Pinpoint the cell where the given text exists, returning its [X, Y] midpoint coordinate. 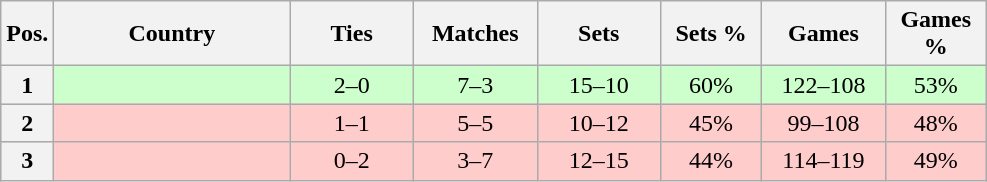
Games % [936, 34]
45% [712, 123]
Country [172, 34]
Games [824, 34]
1–1 [352, 123]
Sets [599, 34]
114–119 [824, 161]
49% [936, 161]
15–10 [599, 85]
Sets % [712, 34]
5–5 [475, 123]
3–7 [475, 161]
3 [28, 161]
1 [28, 85]
0–2 [352, 161]
44% [712, 161]
7–3 [475, 85]
99–108 [824, 123]
2–0 [352, 85]
Ties [352, 34]
Matches [475, 34]
122–108 [824, 85]
Pos. [28, 34]
10–12 [599, 123]
48% [936, 123]
60% [712, 85]
12–15 [599, 161]
2 [28, 123]
53% [936, 85]
